Determine the [x, y] coordinate at the center of the cell enclosing the given text.  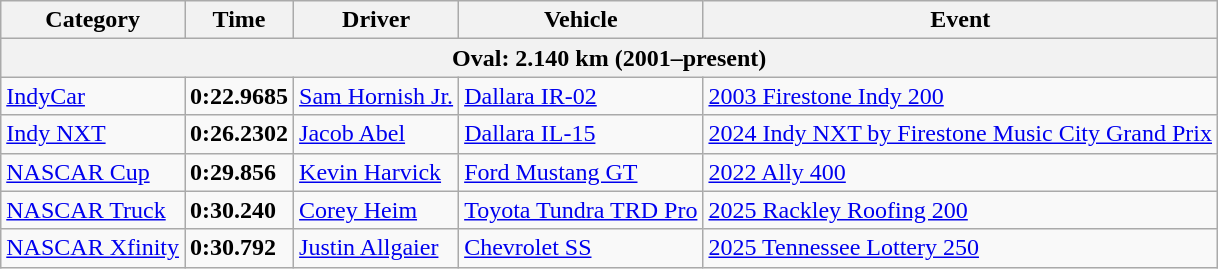
Indy NXT [93, 134]
2025 Tennessee Lottery 250 [960, 248]
Kevin Harvick [376, 172]
Event [960, 20]
Sam Hornish Jr. [376, 96]
Driver [376, 20]
IndyCar [93, 96]
0:26.2302 [238, 134]
2022 Ally 400 [960, 172]
Ford Mustang GT [581, 172]
2024 Indy NXT by Firestone Music City Grand Prix [960, 134]
NASCAR Truck [93, 210]
Chevrolet SS [581, 248]
Justin Allgaier [376, 248]
Dallara IR-02 [581, 96]
Dallara IL-15 [581, 134]
Category [93, 20]
0:29.856 [238, 172]
Corey Heim [376, 210]
Vehicle [581, 20]
Oval: 2.140 km (2001–present) [610, 58]
0:22.9685 [238, 96]
0:30.240 [238, 210]
Jacob Abel [376, 134]
Time [238, 20]
2025 Rackley Roofing 200 [960, 210]
NASCAR Xfinity [93, 248]
Toyota Tundra TRD Pro [581, 210]
NASCAR Cup [93, 172]
0:30.792 [238, 248]
2003 Firestone Indy 200 [960, 96]
